Find where the given text appears and provide that cell's center as [x, y] coordinate. 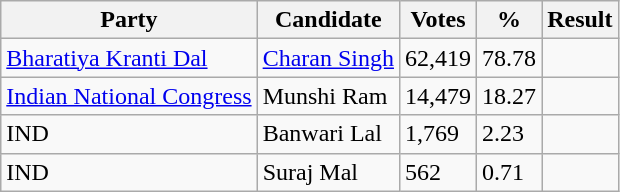
62,419 [438, 58]
562 [438, 172]
Banwari Lal [328, 134]
Candidate [328, 20]
Indian National Congress [129, 96]
Munshi Ram [328, 96]
Result [580, 20]
78.78 [510, 58]
Bharatiya Kranti Dal [129, 58]
0.71 [510, 172]
Votes [438, 20]
2.23 [510, 134]
Party [129, 20]
% [510, 20]
14,479 [438, 96]
18.27 [510, 96]
Charan Singh [328, 58]
Suraj Mal [328, 172]
1,769 [438, 134]
